For the text-containing cell, return its midpoint in [x, y] coordinate format. 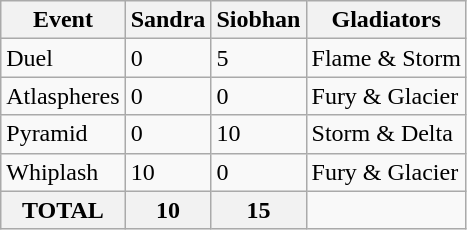
Event [63, 20]
Duel [63, 58]
Pyramid [63, 134]
15 [258, 210]
Sandra [168, 20]
Siobhan [258, 20]
5 [258, 58]
Whiplash [63, 172]
Flame & Storm [386, 58]
Storm & Delta [386, 134]
Atlaspheres [63, 96]
TOTAL [63, 210]
Gladiators [386, 20]
